Find where the given text appears and provide that cell's center as (x, y) coordinate. 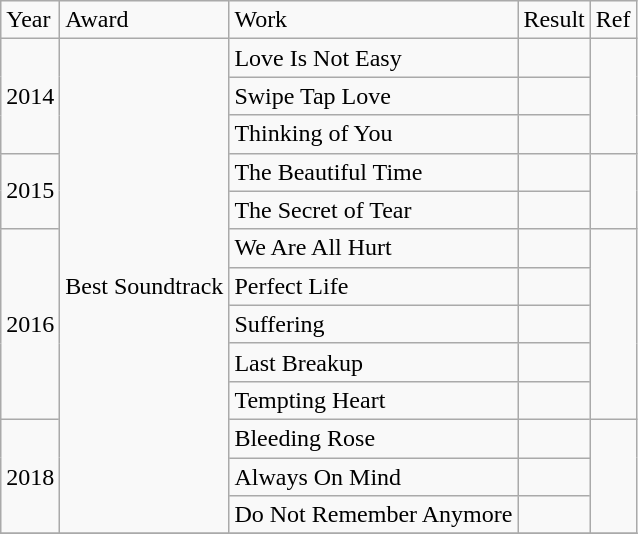
2018 (30, 476)
Bleeding Rose (374, 438)
Tempting Heart (374, 400)
2014 (30, 96)
Ref (613, 20)
Thinking of You (374, 134)
Award (144, 20)
Year (30, 20)
Do Not Remember Anymore (374, 515)
Suffering (374, 324)
Swipe Tap Love (374, 96)
2015 (30, 191)
Perfect Life (374, 286)
We Are All Hurt (374, 248)
The Secret of Tear (374, 210)
Work (374, 20)
Last Breakup (374, 362)
The Beautiful Time (374, 172)
Always On Mind (374, 477)
Best Soundtrack (144, 286)
2016 (30, 324)
Result (554, 20)
Love Is Not Easy (374, 58)
